Provide the (x, y) coordinate of the cell's center where the given text is located.  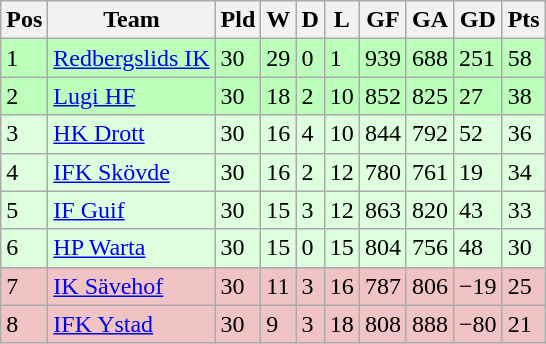
GD (478, 20)
−19 (478, 286)
939 (382, 58)
888 (430, 324)
27 (478, 96)
5 (24, 210)
6 (24, 248)
21 (524, 324)
HP Warta (132, 248)
IFK Skövde (132, 172)
8 (24, 324)
W (278, 20)
36 (524, 134)
9 (278, 324)
HK Drott (132, 134)
43 (478, 210)
852 (382, 96)
251 (478, 58)
38 (524, 96)
Pld (238, 20)
844 (382, 134)
GF (382, 20)
GA (430, 20)
688 (430, 58)
IK Sävehof (132, 286)
761 (430, 172)
52 (478, 134)
820 (430, 210)
58 (524, 58)
34 (524, 172)
806 (430, 286)
19 (478, 172)
Redbergslids IK (132, 58)
L (342, 20)
7 (24, 286)
11 (278, 286)
48 (478, 248)
792 (430, 134)
Pos (24, 20)
Team (132, 20)
808 (382, 324)
Pts (524, 20)
−80 (478, 324)
IF Guif (132, 210)
IFK Ystad (132, 324)
780 (382, 172)
863 (382, 210)
Lugi HF (132, 96)
29 (278, 58)
787 (382, 286)
25 (524, 286)
804 (382, 248)
D (310, 20)
33 (524, 210)
756 (430, 248)
825 (430, 96)
